Identify which cell holds the provided text, then report its (x, y) central coordinate. 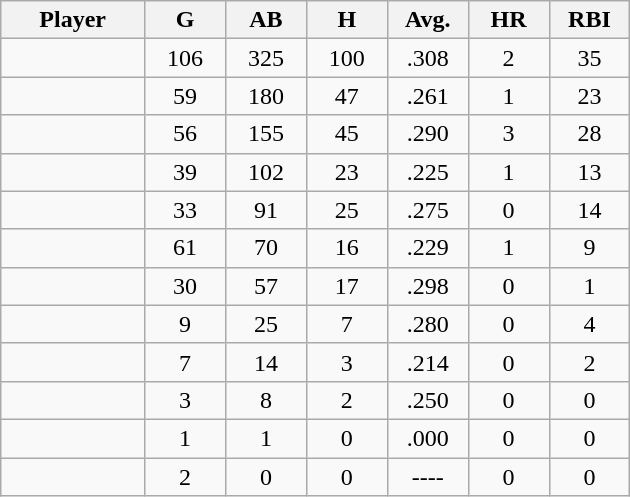
325 (266, 58)
8 (266, 400)
H (346, 20)
35 (590, 58)
155 (266, 134)
13 (590, 172)
61 (186, 248)
.298 (428, 286)
28 (590, 134)
.225 (428, 172)
91 (266, 210)
.308 (428, 58)
.214 (428, 362)
106 (186, 58)
Player (73, 20)
---- (428, 477)
180 (266, 96)
.280 (428, 324)
56 (186, 134)
HR (508, 20)
.261 (428, 96)
G (186, 20)
.290 (428, 134)
RBI (590, 20)
45 (346, 134)
AB (266, 20)
16 (346, 248)
.250 (428, 400)
70 (266, 248)
33 (186, 210)
.000 (428, 438)
39 (186, 172)
.275 (428, 210)
102 (266, 172)
59 (186, 96)
.229 (428, 248)
17 (346, 286)
47 (346, 96)
57 (266, 286)
Avg. (428, 20)
4 (590, 324)
100 (346, 58)
30 (186, 286)
